Output the (x, y) coordinate of the center of the cell containing the given text.  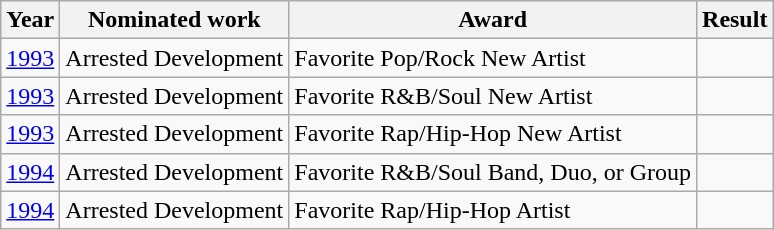
Favorite Pop/Rock New Artist (493, 58)
Favorite R&B/Soul Band, Duo, or Group (493, 172)
Year (30, 20)
Favorite Rap/Hip-Hop Artist (493, 210)
Result (735, 20)
Nominated work (174, 20)
Award (493, 20)
Favorite Rap/Hip-Hop New Artist (493, 134)
Favorite R&B/Soul New Artist (493, 96)
